Extract the [X, Y] coordinate from the center of the cell holding the provided text.  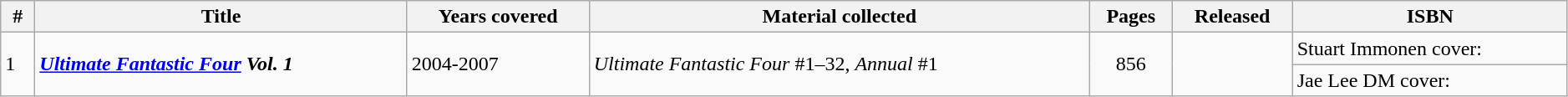
Jae Lee DM cover: [1430, 80]
2004-2007 [498, 64]
# [18, 17]
Released [1232, 17]
856 [1131, 64]
Title [221, 17]
Years covered [498, 17]
Stuart Immonen cover: [1430, 48]
1 [18, 64]
Pages [1131, 17]
Ultimate Fantastic Four #1–32, Annual #1 [839, 64]
ISBN [1430, 17]
Ultimate Fantastic Four Vol. 1 [221, 64]
Material collected [839, 17]
